Output the [x, y] coordinate of the center of the cell containing the given text.  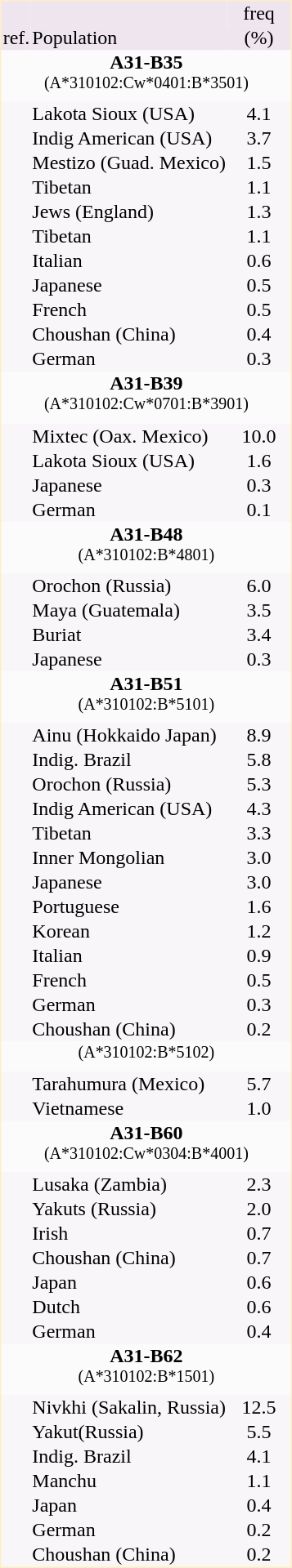
3.5 [259, 610]
Portuguese [129, 906]
6.0 [259, 586]
Population [129, 38]
A31-B39(A*310102:Cw*0701:B*3901) [146, 397]
1.3 [259, 212]
10.0 [259, 435]
A31-B51(A*310102:B*5101) [146, 697]
Jews (England) [129, 212]
5.7 [259, 1084]
Mestizo (Guad. Mexico) [129, 163]
2.3 [259, 1184]
5.3 [259, 784]
A31-B60(A*310102:Cw*0304:B*4001) [146, 1147]
Irish [129, 1233]
Mixtec (Oax. Mexico) [129, 435]
Maya (Guatemala) [129, 610]
freq [259, 14]
Lusaka (Zambia) [129, 1184]
Nivkhi (Sakalin, Russia) [129, 1408]
Yakuts (Russia) [129, 1209]
12.5 [259, 1408]
1.0 [259, 1108]
2.0 [259, 1209]
ref. [16, 38]
Inner Mongolian [129, 857]
(%) [259, 38]
Dutch [129, 1307]
3.3 [259, 833]
5.5 [259, 1432]
8.9 [259, 735]
A31-B48(A*310102:B*4801) [146, 547]
Korean [129, 931]
Ainu (Hokkaido Japan) [129, 735]
Manchu [129, 1481]
A31-B35(A*310102:Cw*0401:B*3501) [146, 77]
3.4 [259, 635]
Vietnamese [129, 1108]
1.5 [259, 163]
Buriat [129, 635]
4.3 [259, 808]
A31-B62(A*310102:B*1501) [146, 1369]
5.8 [259, 759]
0.1 [259, 509]
3.7 [259, 139]
Yakut(Russia) [129, 1432]
0.9 [259, 955]
(A*310102:B*5102) [146, 1056]
1.2 [259, 931]
Tarahumura (Mexico) [129, 1084]
